Pinpoint the cell where the given text exists, returning its (X, Y) midpoint coordinate. 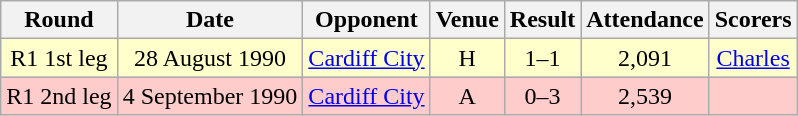
Date (210, 20)
Scorers (753, 20)
Attendance (645, 20)
0–3 (542, 96)
28 August 1990 (210, 58)
Venue (467, 20)
2,539 (645, 96)
2,091 (645, 58)
Opponent (366, 20)
R1 2nd leg (59, 96)
Round (59, 20)
Result (542, 20)
R1 1st leg (59, 58)
4 September 1990 (210, 96)
1–1 (542, 58)
H (467, 58)
Charles (753, 58)
A (467, 96)
